Scan for the cell matching the given text and deliver its (X, Y) coordinate at center. 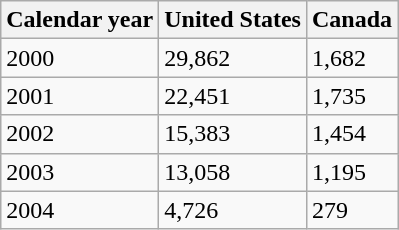
2004 (80, 210)
279 (352, 210)
4,726 (233, 210)
13,058 (233, 172)
2002 (80, 134)
15,383 (233, 134)
29,862 (233, 58)
1,195 (352, 172)
Calendar year (80, 20)
2003 (80, 172)
2000 (80, 58)
2001 (80, 96)
1,682 (352, 58)
1,454 (352, 134)
Canada (352, 20)
United States (233, 20)
22,451 (233, 96)
1,735 (352, 96)
